Determine the (x, y) coordinate at the center of the cell enclosing the given text.  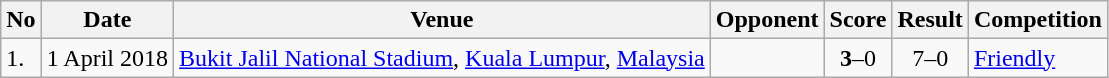
Result (930, 20)
3–0 (858, 58)
Friendly (1038, 58)
Competition (1038, 20)
Opponent (767, 20)
7–0 (930, 58)
No (21, 20)
Date (107, 20)
Bukit Jalil National Stadium, Kuala Lumpur, Malaysia (442, 58)
1. (21, 58)
Venue (442, 20)
1 April 2018 (107, 58)
Score (858, 20)
